Capture the cell that displays the provided text and extract its (x, y) central coordinate. 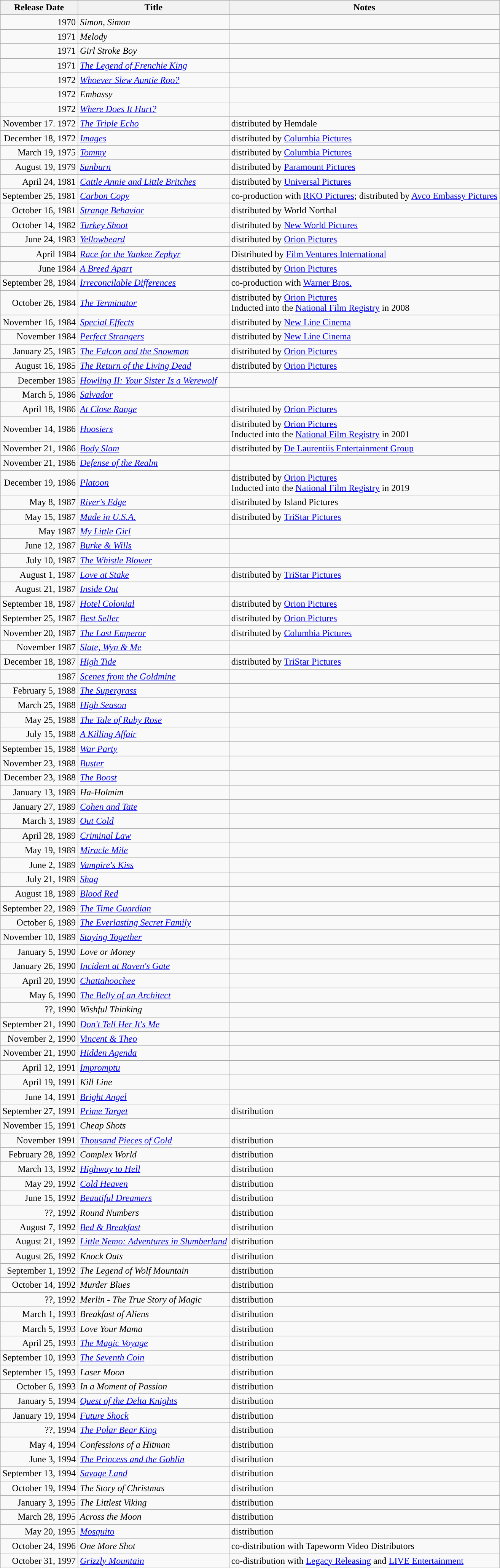
Special Effects (153, 322)
November 21, 1990 (39, 1053)
Shag (153, 879)
distributed by World Northal (365, 211)
February 28, 1992 (39, 1155)
November 14, 1986 (39, 429)
April 19, 1991 (39, 1082)
September 28, 1984 (39, 283)
1987 (39, 676)
Murder Blues (153, 1285)
November 17. 1972 (39, 123)
October 26, 1984 (39, 302)
Cheap Shots (153, 1125)
November 10, 1989 (39, 937)
Irreconcilable Differences (153, 283)
December 18, 1987 (39, 662)
Hotel Colonial (153, 604)
May 25, 1988 (39, 720)
April 25, 1993 (39, 1343)
September 15, 1993 (39, 1372)
The Boost (153, 778)
January 19, 1994 (39, 1416)
Race for the Yankee Zephyr (153, 254)
January 5, 1994 (39, 1401)
Inside Out (153, 589)
Hidden Agenda (153, 1053)
Future Shock (153, 1416)
March 5, 1986 (39, 395)
Burke & Wills (153, 546)
High Tide (153, 662)
The Return of the Living Dead (153, 366)
The Polar Bear King (153, 1430)
August 26, 1992 (39, 1256)
Buster (153, 763)
October 14, 1992 (39, 1285)
A Breed Apart (153, 269)
Made in U.S.A. (153, 517)
Kill Line (153, 1082)
Slate, Wyn & Me (153, 647)
Ha-Holmim (153, 792)
August 18, 1989 (39, 893)
April 24, 1981 (39, 182)
Across the Moon (153, 1517)
co-distribution with Legacy Releasing and LIVE Entertainment (365, 1560)
Turkey Shoot (153, 225)
June 14, 1991 (39, 1096)
August 21, 1992 (39, 1242)
June 3, 1994 (39, 1459)
May 15, 1987 (39, 517)
The Tale of Ruby Rose (153, 720)
Distributed by Film Ventures International (365, 254)
The Time Guardian (153, 908)
Hoosiers (153, 429)
August 7, 1992 (39, 1227)
Staying Together (153, 937)
Melody (153, 37)
Best Seller (153, 618)
November 2, 1990 (39, 1039)
distributed by Island Pictures (365, 502)
Beautiful Dreamers (153, 1198)
April 20, 1990 (39, 981)
Little Nemo: Adventures in Slumberland (153, 1242)
Wishful Thinking (153, 1010)
Complex World (153, 1155)
December 23, 1988 (39, 778)
My Little Girl (153, 531)
November 16, 1984 (39, 322)
May 29, 1992 (39, 1184)
Highway to Hell (153, 1169)
Mosquito (153, 1531)
Criminal Law (153, 836)
One More Shot (153, 1546)
September 27, 1991 (39, 1111)
Cohen and Tate (153, 807)
Chattahoochee (153, 981)
Knock Outs (153, 1256)
Simon, Simon (153, 22)
May 19, 1989 (39, 850)
In a Moment of Passion (153, 1387)
distributed by Universal Pictures (365, 182)
August 1, 1987 (39, 575)
Bright Angel (153, 1096)
Howling II: Your Sister Is a Werewolf (153, 380)
The Whistle Blower (153, 560)
Girl Stroke Boy (153, 51)
April 28, 1989 (39, 836)
Bed & Breakfast (153, 1227)
September 25, 1981 (39, 196)
Love at Stake (153, 575)
Sunburn (153, 167)
distributed by Orion PicturesInducted into the National Film Registry in 2019 (365, 483)
distributed by Orion PicturesInducted into the National Film Registry in 2001 (365, 429)
March 5, 1993 (39, 1328)
distributed by De Laurentiis Entertainment Group (365, 449)
September 10, 1993 (39, 1357)
The Falcon and the Snowman (153, 351)
Breakfast of Aliens (153, 1314)
Platoon (153, 483)
November 1987 (39, 647)
The Seventh Coin (153, 1357)
October 24, 1996 (39, 1546)
??, 1990 (39, 1010)
Scenes from the Goldmine (153, 676)
June 2, 1989 (39, 865)
June 1984 (39, 269)
May 20, 1995 (39, 1531)
Grizzly Mountain (153, 1560)
December 1985 (39, 380)
Embassy (153, 94)
July 15, 1988 (39, 734)
Incident at Raven's Gate (153, 966)
A Killing Affair (153, 734)
Tommy (153, 152)
The Story of Christmas (153, 1488)
September 1, 1992 (39, 1271)
distributed by Paramount Pictures (365, 167)
October 6, 1989 (39, 923)
April 18, 1986 (39, 409)
Laser Moon (153, 1372)
October 16, 1981 (39, 211)
September 15, 1988 (39, 749)
October 19, 1994 (39, 1488)
??, 1994 (39, 1430)
Yellowbeard (153, 240)
April 1984 (39, 254)
The Last Emperor (153, 633)
Quest of the Delta Knights (153, 1401)
Notes (365, 8)
Carbon Copy (153, 196)
Where Does It Hurt? (153, 109)
Impromptu (153, 1068)
Savage Land (153, 1474)
October 14, 1982 (39, 225)
November 1991 (39, 1140)
Out Cold (153, 821)
November 23, 1988 (39, 763)
Release Date (39, 8)
distributed by Hemdale (365, 123)
May 8, 1987 (39, 502)
September 18, 1987 (39, 604)
The Everlasting Secret Family (153, 923)
Body Slam (153, 449)
September 13, 1994 (39, 1474)
March 1, 1993 (39, 1314)
At Close Range (153, 409)
Perfect Strangers (153, 337)
Round Numbers (153, 1213)
Cattle Annie and Little Britches (153, 182)
co-distribution with Tapeworm Video Distributors (365, 1546)
Love Your Mama (153, 1328)
September 21, 1990 (39, 1024)
The Belly of an Architect (153, 995)
The Terminator (153, 302)
The Legend of Wolf Mountain (153, 1271)
Images (153, 138)
The Supergrass (153, 691)
November 20, 1987 (39, 633)
Merlin - The True Story of Magic (153, 1299)
June 15, 1992 (39, 1198)
August 16, 1985 (39, 366)
January 3, 1995 (39, 1502)
October 31, 1997 (39, 1560)
Whoever Slew Auntie Roo? (153, 80)
March 13, 1992 (39, 1169)
Cold Heaven (153, 1184)
September 25, 1987 (39, 618)
April 12, 1991 (39, 1068)
distributed by Orion PicturesInducted into the National Film Registry in 2008 (365, 302)
Don't Tell Her It's Me (153, 1024)
January 25, 1985 (39, 351)
July 10, 1987 (39, 560)
River's Edge (153, 502)
Thousand Pieces of Gold (153, 1140)
January 5, 1990 (39, 952)
March 25, 1988 (39, 705)
March 19, 1975 (39, 152)
The Triple Echo (153, 123)
1970 (39, 22)
May 4, 1994 (39, 1445)
March 3, 1989 (39, 821)
Vincent & Theo (153, 1039)
August 21, 1987 (39, 589)
co-production with RKO Pictures; distributed by Avco Embassy Pictures (365, 196)
November 1984 (39, 337)
The Princess and the Goblin (153, 1459)
Confessions of a Hitman (153, 1445)
January 13, 1989 (39, 792)
Miracle Mile (153, 850)
War Party (153, 749)
January 27, 1989 (39, 807)
Title (153, 8)
Salvador (153, 395)
May 6, 1990 (39, 995)
High Season (153, 705)
March 28, 1995 (39, 1517)
August 19, 1979 (39, 167)
November 15, 1991 (39, 1125)
February 5, 1988 (39, 691)
The Littlest Viking (153, 1502)
The Legend of Frenchie King (153, 66)
Vampire's Kiss (153, 865)
The Magic Voyage (153, 1343)
Blood Red (153, 893)
June 24, 1983 (39, 240)
Strange Behavior (153, 211)
Love or Money (153, 952)
January 26, 1990 (39, 966)
May 1987 (39, 531)
Defense of the Realm (153, 463)
co-production with Warner Bros. (365, 283)
December 18, 1972 (39, 138)
Prime Target (153, 1111)
distributed by New World Pictures (365, 225)
June 12, 1987 (39, 546)
July 21, 1989 (39, 879)
October 6, 1993 (39, 1387)
September 22, 1989 (39, 908)
December 19, 1986 (39, 483)
